Provide the (X, Y) coordinate of the cell's center where the given text is located.  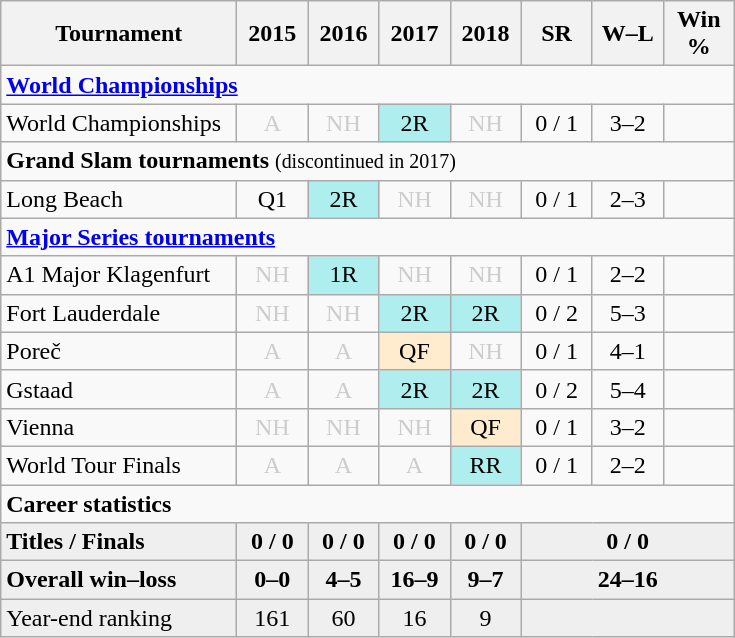
Q1 (272, 199)
16–9 (414, 580)
RR (486, 465)
Overall win–loss (119, 580)
Grand Slam tournaments (discontinued in 2017) (368, 161)
2018 (486, 34)
Titles / Finals (119, 542)
Long Beach (119, 199)
2016 (344, 34)
Year-end ranking (119, 618)
4–1 (628, 351)
5–4 (628, 389)
4–5 (344, 580)
Tournament (119, 34)
5–3 (628, 313)
Career statistics (368, 503)
24–16 (628, 580)
A1 Major Klagenfurt (119, 275)
2017 (414, 34)
0–0 (272, 580)
2015 (272, 34)
Poreč (119, 351)
Fort Lauderdale (119, 313)
161 (272, 618)
9–7 (486, 580)
60 (344, 618)
Gstaad (119, 389)
Major Series tournaments (368, 237)
2–3 (628, 199)
9 (486, 618)
1R (344, 275)
W–L (628, 34)
SR (556, 34)
Vienna (119, 427)
16 (414, 618)
World Tour Finals (119, 465)
Win % (698, 34)
